Return the [x, y] coordinate for the center point of the cell that contains the specified text.  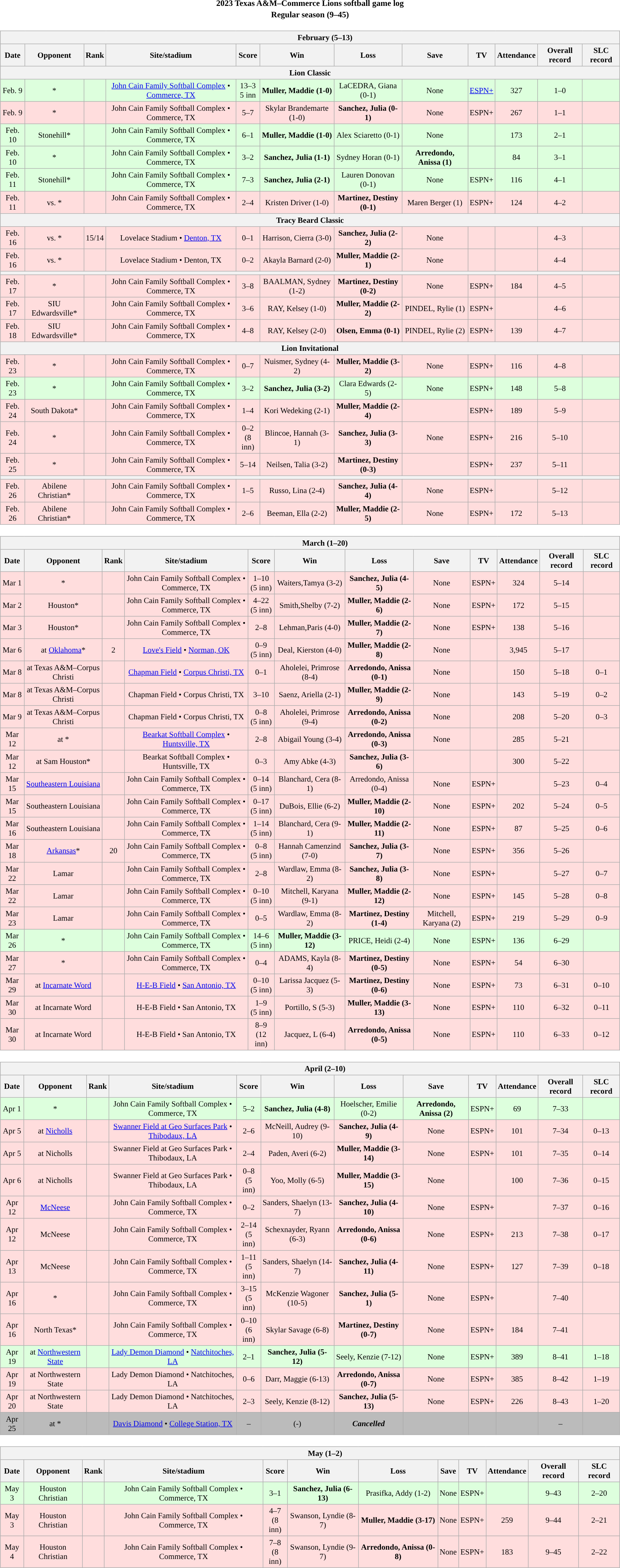
Muller, Maddie (2-5) [368, 513]
7–33 [560, 1109]
6–1 [248, 135]
1–0 [560, 91]
6–32 [561, 1008]
PINDEL, Rylie (2) [435, 331]
6–30 [561, 963]
138 [518, 628]
Hoelscher, Emilie (0-2) [369, 1109]
4–4 [560, 260]
Martinez, Destiny (1-4) [379, 918]
Mar 23 [12, 918]
February (5–13) [310, 37]
3–6 [248, 309]
6–31 [561, 985]
Clara Edwards (2-5) [368, 388]
9–45 [554, 1552]
Hannah Camenzind (7-0) [310, 851]
Lehman,Paris (4-0) [310, 628]
McKenzie Wagoner (10-5) [298, 1298]
Arredondo, Anissa (0-2) [379, 717]
0–2(8 inn) [248, 438]
Sanchez, Julia (6-13) [323, 1493]
Arredondo, Anissa (0-4) [379, 784]
Muller, Maddie (3-12) [310, 940]
15/14 [95, 237]
324 [518, 583]
Maren Berger (1) [435, 202]
100 [517, 1180]
PRICE, Heidi (2-4) [379, 940]
Martinez, Destiny (0-5) [379, 963]
5–19 [561, 695]
385 [517, 1379]
Amy Abke (4-3) [310, 762]
May 4 [12, 1552]
356 [518, 851]
150 [518, 672]
Sanchez, Julia (3-3) [368, 438]
7–3 [248, 180]
Arredondo, Anissa (0-7) [369, 1379]
87 [518, 828]
4–3 [560, 237]
Martinez, Destiny (0-7) [369, 1330]
300 [518, 762]
1–10(5 inn) [261, 583]
Darr, Maggie (6-13) [298, 1379]
5–2 [248, 1109]
Sanchez, Julia (2-1) [297, 180]
173 [516, 135]
Sanchez, Julia (3-2) [297, 388]
139 [516, 331]
Arredondo, Anissa (0-5) [379, 1034]
2–20 [599, 1493]
Muller, Maddie (2-12) [379, 895]
4–6 [560, 309]
PINDEL, Rylie (1) [435, 309]
4–22(5 inn) [261, 605]
Sanchez, Julia (3-8) [379, 873]
Mar 3 [12, 628]
Skylar Brandemarte (1-0) [297, 113]
Martinez, Destiny (0-6) [379, 985]
May (1–2) [310, 1453]
Smith,Shelby (7-2) [310, 605]
Mitchell, Karyana (2) [442, 918]
Alex Sciaretto (0-1) [368, 135]
54 [518, 963]
3,945 [518, 650]
Sanders, Shaelyn (13-7) [298, 1207]
Paden, Averi (6-2) [298, 1154]
DuBois, Ellie (6-2) [310, 806]
Martinez, Destiny (0-3) [368, 465]
5–9 [560, 411]
1–14(5 inn) [261, 828]
6–33 [561, 1034]
216 [516, 438]
Love's Field • Norman, OK [186, 650]
69 [517, 1109]
Skylar Savage (6-8) [298, 1330]
Kristen Driver (1-0) [297, 202]
Larissa Jacquez (5-3) [310, 985]
5–8 [560, 388]
Sanchez, Julia (5-13) [369, 1401]
Abigail Young (3-4) [310, 739]
Muller, Maddie (2-1) [368, 260]
ADAMS, Kayla (8-4) [310, 963]
Swanson, Lyndie (8-7) [323, 1520]
148 [516, 388]
145 [518, 895]
Harrison, Cierra (3-0) [297, 237]
Sanchez, Julia (0-1) [368, 113]
327 [516, 91]
Lion Classic [310, 73]
Waiters,Tamya (3-2) [310, 583]
7–41 [560, 1330]
Blanchard, Cera (8-1) [310, 784]
8–43 [560, 1401]
5–23 [561, 784]
0–11 [601, 1008]
2–22 [599, 1552]
5–29 [561, 918]
Deal, Kierston (4-0) [310, 650]
5–20 [561, 717]
7–8(8 inn) [275, 1552]
March (1–20) [310, 543]
7–40 [560, 1298]
7–34 [560, 1131]
Swanson, Lyndie (9-7) [323, 1552]
0–12 [601, 1034]
Sanchez, Julia (3-6) [379, 762]
Olsen, Emma (0-1) [368, 331]
3–15(5 inn) [248, 1298]
84 [516, 158]
5–27 [561, 873]
Sanchez, Julia (5-1) [369, 1298]
Mitchell, Karyana (9-1) [310, 895]
at Sam Houston* [63, 762]
South Dakota* [54, 411]
Sanchez, Julia (4-4) [368, 491]
1–20 [601, 1401]
3–10 [261, 695]
9–43 [554, 1493]
Muller, Maddie (3-13) [379, 1008]
4–2 [560, 202]
RAY, Kelsey (2-0) [297, 331]
4–1 [560, 180]
Mar 6 [12, 650]
Beeman, Ella (2-2) [297, 513]
Arredondo, Anissa (2) [436, 1109]
3–8 [248, 286]
5–11 [560, 465]
Blanchard, Cera (9-1) [310, 828]
Mar 27 [12, 963]
267 [516, 113]
Jacquez, L (6-4) [310, 1034]
Lion Invitational [310, 348]
Arredondo, Anissa (1) [435, 158]
April (2–10) [310, 1069]
Sanchez, Julia (5-12) [298, 1356]
Yoo, Molly (6-5) [298, 1180]
237 [516, 465]
Muller, Maddie (2-11) [379, 828]
202 [518, 806]
5–16 [561, 628]
0–17 [601, 1234]
7–36 [560, 1180]
Arredondo, Anissa (0-6) [369, 1234]
Muller, Maddie (3-14) [369, 1154]
Muller, Maddie (2-8) [379, 650]
7–38 [560, 1234]
Muller, Maddie (3-17) [398, 1520]
5–28 [561, 895]
20 [113, 851]
Nuismer, Sydney (4-2) [297, 366]
Mar 26 [12, 940]
213 [517, 1234]
Feb. 25 [12, 465]
Muller, Maddie (2-7) [379, 628]
BAALMAN, Sydney (1-2) [297, 286]
Apr 20 [12, 1401]
Muller, Maddie (3-2) [368, 366]
Arredondo, Anissa (0-1) [379, 672]
0–9 [601, 918]
0–17(5 inn) [261, 806]
189 [516, 411]
Apr 13 [12, 1266]
Sanchez, Julia (2-2) [368, 237]
Muller, Maddie (3-15) [369, 1180]
Muller, Maddie (2-9) [379, 695]
Mar 2 [12, 605]
0–9(5 inn) [261, 650]
5–12 [560, 491]
2–14(5 inn) [248, 1234]
1–19 [601, 1379]
Apr 25 [12, 1423]
14–6(5 inn) [261, 940]
5–15 [561, 605]
Lauren Donovan (0-1) [368, 180]
Sanchez, Julia (4-5) [379, 583]
6–29 [561, 940]
0–13 [601, 1131]
4–5 [560, 286]
Mar 29 [12, 985]
Muller, Maddie (2-6) [379, 605]
7–39 [560, 1266]
5–21 [561, 739]
Mar 9 [12, 717]
0–14(5 inn) [261, 784]
Sydney Horan (0-1) [368, 158]
8–41 [560, 1356]
285 [518, 739]
Aholelei, Primrose (8-4) [310, 672]
5–22 [561, 762]
Portillo, S (5-3) [310, 1008]
Neilsen, Talia (3-2) [297, 465]
Apr 1 [12, 1109]
127 [517, 1266]
1–11(5 inn) [248, 1266]
389 [517, 1356]
Tracy Beard Classic [310, 220]
Sanchez, Julia (4-11) [369, 1266]
0–8 [601, 895]
0–10(6 inn) [248, 1330]
North Texas* [55, 1330]
183 [507, 1552]
5–18 [561, 672]
Sanders, Shaelyn (14-7) [298, 1266]
Muller, Maddie (2-2) [368, 309]
2–21 [599, 1520]
5–17 [561, 650]
Akayla Barnard (2-0) [297, 260]
5–25 [561, 828]
143 [518, 695]
259 [507, 1520]
Sanchez, Julia (4-9) [369, 1131]
Muller, Maddie (2-4) [368, 411]
Blincoe, Hannah (3-1) [297, 438]
9–44 [554, 1520]
5–24 [561, 806]
13–35 inn [248, 91]
219 [518, 918]
73 [518, 985]
Aholelei, Primrose (9-4) [310, 717]
Martinez, Destiny (0-1) [368, 202]
1–18 [601, 1356]
Saenz, Ariella (2-1) [310, 695]
0–14 [601, 1154]
1–1 [560, 113]
Martinez, Destiny (0-2) [368, 286]
Arredondo, Anissa (0-3) [379, 739]
2–3 [248, 1401]
124 [516, 202]
at Oklahoma* [63, 650]
Arkansas* [63, 851]
McNeill, Audrey (9-10) [298, 1131]
RAY, Kelsey (1-0) [297, 309]
Russo, Lina (2-4) [297, 491]
Feb. 18 [12, 331]
7–37 [560, 1207]
Davis Diamond • College Station, TX [173, 1423]
Mar 1 [12, 583]
2 [113, 650]
5–10 [560, 438]
Schexnayder, Ryann (6-3) [298, 1234]
Seely, Kenzie (7-12) [369, 1356]
Sanchez, Julia (4-10) [369, 1207]
8–42 [560, 1379]
1–9(5 inn) [261, 1008]
Sanchez, Julia (1-1) [297, 158]
7–35 [560, 1154]
5–13 [560, 513]
Seely, Kenzie (8-12) [298, 1401]
Kori Wedeking (2-1) [297, 411]
Muller, Maddie (2-10) [379, 806]
Apr 6 [12, 1180]
0–18 [601, 1266]
5–7 [248, 113]
208 [518, 717]
Prasifka, Addy (1-2) [398, 1493]
Arredondo, Anissa (0-8) [398, 1552]
0–16 [601, 1207]
4–7(8 inn) [275, 1520]
1–5 [248, 491]
0–15 [601, 1180]
Sanchez, Julia (4-8) [298, 1109]
LaCEDRA, Giana (0-1) [368, 91]
Sanchez, Julia (3-7) [379, 851]
Mar 18 [12, 851]
1–4 [248, 411]
Mar 16 [12, 828]
226 [517, 1401]
5–26 [561, 851]
136 [518, 940]
4–7 [560, 331]
Cancelled [369, 1423]
(-) [298, 1423]
8–9(12 inn) [261, 1034]
0–10 [601, 985]
